Return the (X, Y) coordinate for the center point of the cell that contains the specified text.  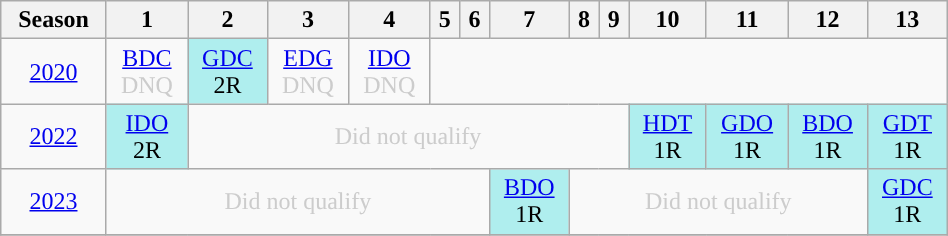
2020 (54, 72)
IDODNQ (390, 72)
1 (146, 20)
EDGDNQ (308, 72)
6 (475, 20)
3 (308, 20)
2022 (54, 136)
13 (907, 20)
2023 (54, 202)
2 (228, 20)
GDC1R (907, 202)
9 (614, 20)
BDCDNQ (146, 72)
7 (529, 20)
8 (584, 20)
GDO1R (746, 136)
12 (828, 20)
5 (445, 20)
GDC2R (228, 72)
4 (390, 20)
11 (746, 20)
Season (54, 20)
HDT1R (668, 136)
10 (668, 20)
GDT1R (907, 136)
IDO2R (146, 136)
